Output the [x, y] coordinate of the center of the cell containing the given text.  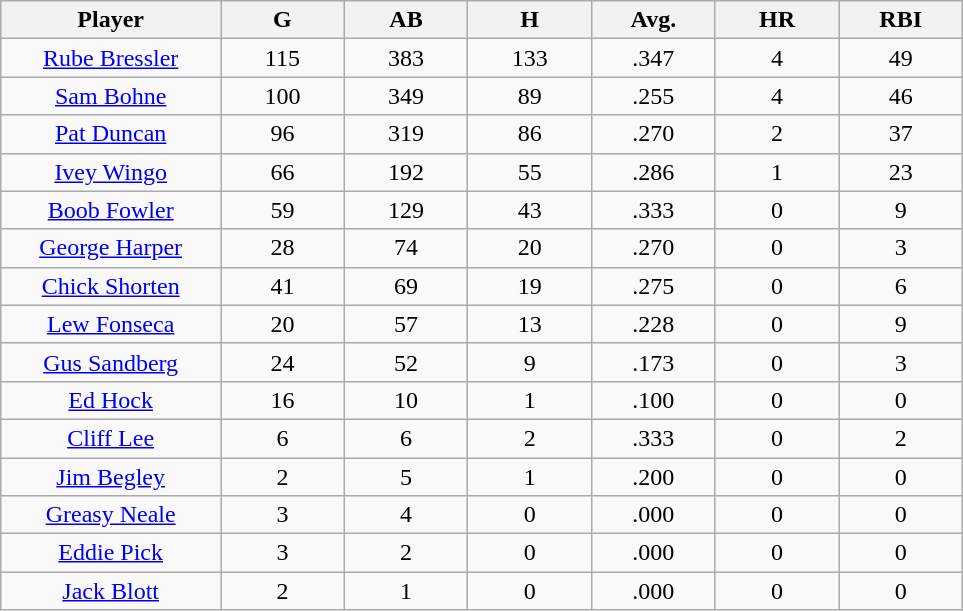
129 [406, 210]
46 [901, 96]
.200 [654, 477]
133 [530, 58]
5 [406, 477]
.255 [654, 96]
100 [283, 96]
89 [530, 96]
37 [901, 134]
Eddie Pick [111, 553]
23 [901, 172]
Boob Fowler [111, 210]
Lew Fonseca [111, 324]
24 [283, 362]
319 [406, 134]
AB [406, 20]
HR [777, 20]
Avg. [654, 20]
96 [283, 134]
.347 [654, 58]
115 [283, 58]
28 [283, 248]
.228 [654, 324]
41 [283, 286]
George Harper [111, 248]
57 [406, 324]
10 [406, 400]
Rube Bressler [111, 58]
Player [111, 20]
G [283, 20]
383 [406, 58]
.173 [654, 362]
Ed Hock [111, 400]
Ivey Wingo [111, 172]
.286 [654, 172]
Greasy Neale [111, 515]
349 [406, 96]
RBI [901, 20]
16 [283, 400]
86 [530, 134]
13 [530, 324]
19 [530, 286]
Sam Bohne [111, 96]
43 [530, 210]
49 [901, 58]
192 [406, 172]
.275 [654, 286]
69 [406, 286]
Chick Shorten [111, 286]
.100 [654, 400]
52 [406, 362]
Pat Duncan [111, 134]
Gus Sandberg [111, 362]
Cliff Lee [111, 438]
66 [283, 172]
H [530, 20]
Jack Blott [111, 591]
74 [406, 248]
Jim Begley [111, 477]
59 [283, 210]
55 [530, 172]
